Identify which cell holds the provided text, then report its [X, Y] central coordinate. 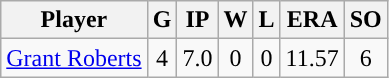
ERA [312, 20]
IP [198, 20]
G [162, 20]
W [236, 20]
Player [74, 20]
6 [366, 58]
Grant Roberts [74, 58]
4 [162, 58]
L [266, 20]
11.57 [312, 58]
SO [366, 20]
7.0 [198, 58]
